Detect which cell encompasses the target text, then output its (x, y) center coordinate. 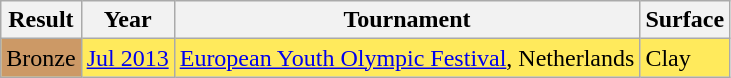
Tournament (407, 20)
Bronze (41, 58)
Result (41, 20)
Jul 2013 (128, 58)
Year (128, 20)
Surface (685, 20)
European Youth Olympic Festival, Netherlands (407, 58)
Clay (685, 58)
